Return the (X, Y) coordinate for the center point of the cell that contains the specified text.  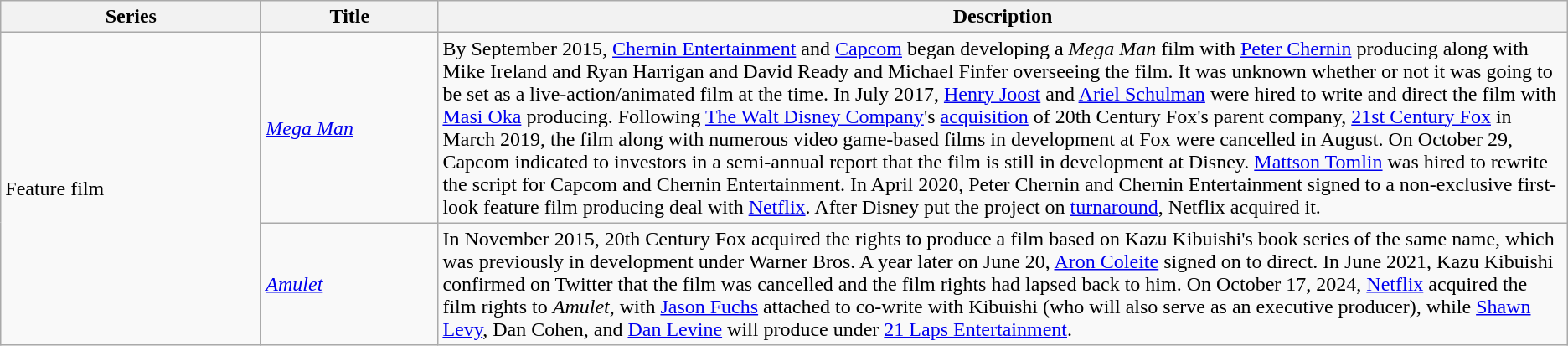
Amulet (350, 284)
Mega Man (350, 127)
Series (131, 17)
Title (350, 17)
Description (1003, 17)
Feature film (131, 189)
